Locate the cell with the specified text and output its [X, Y] center coordinate. 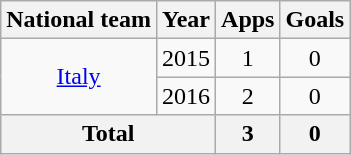
Apps [248, 20]
Italy [79, 77]
2016 [186, 96]
3 [248, 134]
Year [186, 20]
2015 [186, 58]
2 [248, 96]
National team [79, 20]
Goals [315, 20]
1 [248, 58]
Total [108, 134]
